Extract the [X, Y] coordinate from the center of the cell holding the provided text.  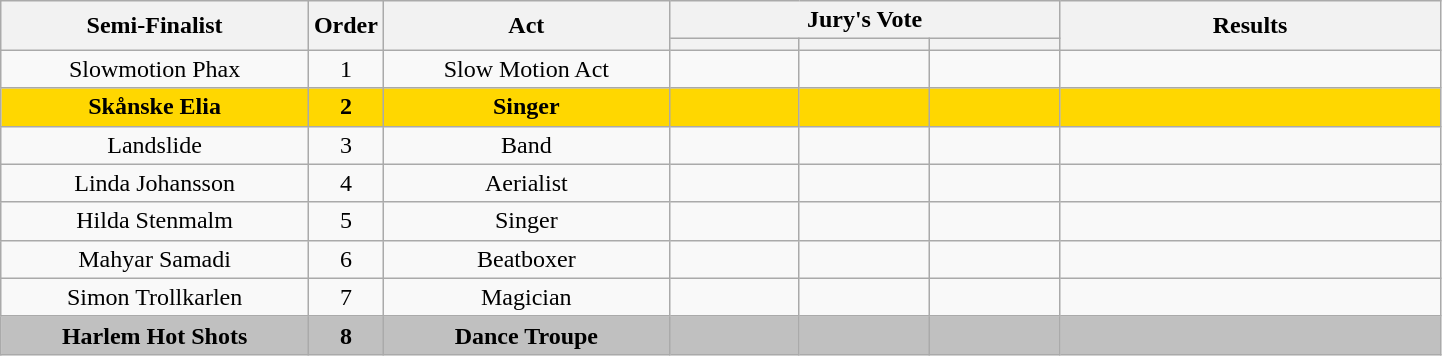
Hilda Stenmalm [155, 221]
Dance Troupe [526, 335]
Beatboxer [526, 259]
Mahyar Samadi [155, 259]
Aerialist [526, 183]
5 [346, 221]
3 [346, 145]
Skånske Elia [155, 107]
Band [526, 145]
Act [526, 26]
Semi-Finalist [155, 26]
Jury's Vote [864, 20]
Magician [526, 297]
Slow Motion Act [526, 69]
2 [346, 107]
Simon Trollkarlen [155, 297]
Results [1250, 26]
Order [346, 26]
6 [346, 259]
Landslide [155, 145]
Harlem Hot Shots [155, 335]
7 [346, 297]
1 [346, 69]
8 [346, 335]
Slowmotion Phax [155, 69]
Linda Johansson [155, 183]
4 [346, 183]
